Provide the [X, Y] coordinate of the cell's center where the given text is located.  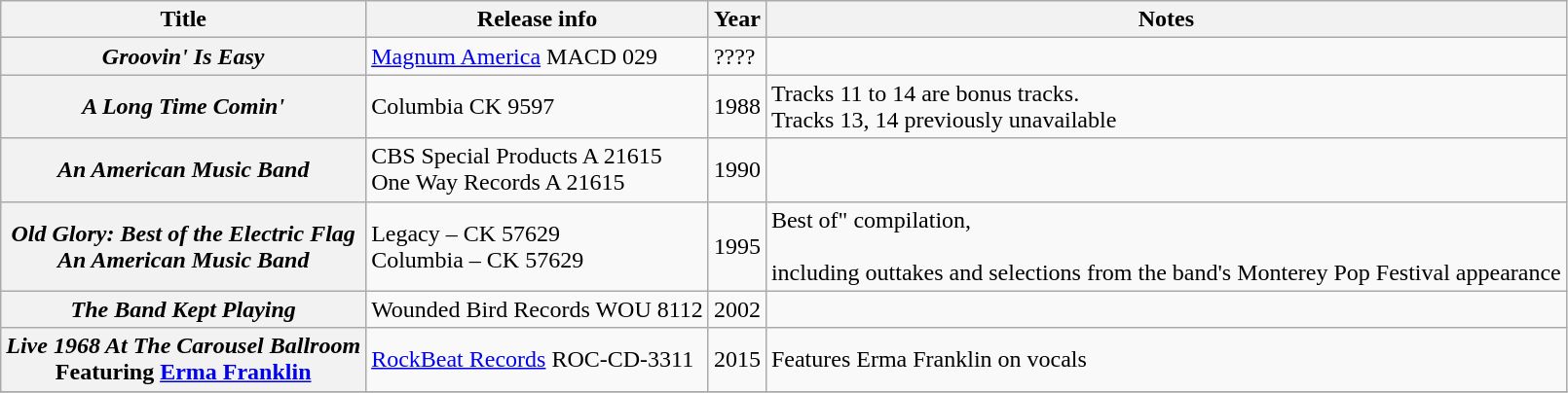
Best of" compilation,including outtakes and selections from the band's Monterey Pop Festival appearance [1166, 246]
Old Glory: Best of the Electric FlagAn American Music Band [183, 246]
1995 [736, 246]
Title [183, 19]
The Band Kept Playing [183, 309]
Columbia CK 9597 [538, 107]
Notes [1166, 19]
Wounded Bird Records WOU 8112 [538, 309]
Release info [538, 19]
Legacy – CK 57629Columbia – CK 57629 [538, 246]
Groovin' Is Easy [183, 56]
CBS Special Products A 21615One Way Records A 21615 [538, 169]
Features Erma Franklin on vocals [1166, 360]
Tracks 11 to 14 are bonus tracks.Tracks 13, 14 previously unavailable [1166, 107]
???? [736, 56]
2002 [736, 309]
1990 [736, 169]
RockBeat Records ROC-CD-3311 [538, 360]
Year [736, 19]
A Long Time Comin' [183, 107]
2015 [736, 360]
1988 [736, 107]
An American Music Band [183, 169]
Magnum America MACD 029 [538, 56]
Live 1968 At The Carousel Ballroom Featuring Erma Franklin [183, 360]
